Extract the [x, y] coordinate from the center of the cell holding the provided text.  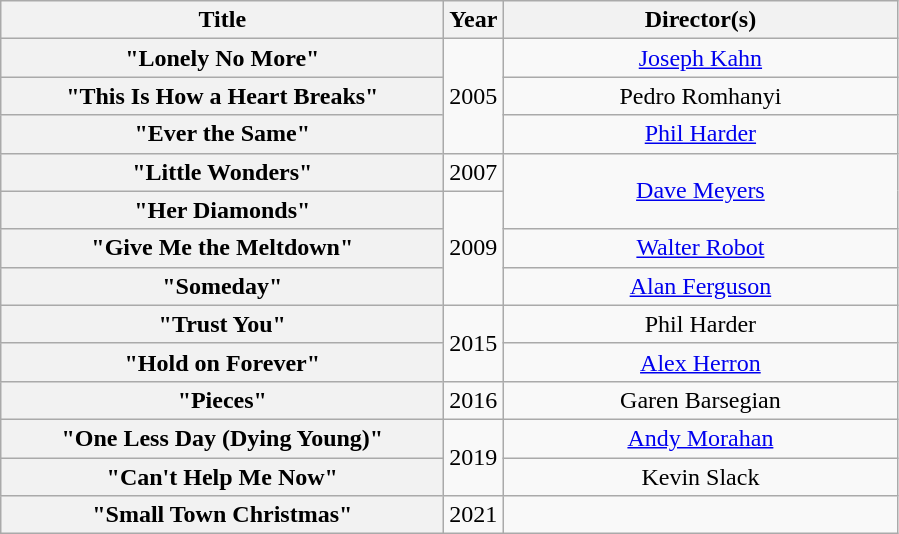
2005 [474, 96]
"This Is How a Heart Breaks" [222, 96]
"Someday" [222, 286]
2015 [474, 343]
2019 [474, 457]
"Ever the Same" [222, 134]
Joseph Kahn [700, 58]
"Give Me the Meltdown" [222, 248]
"Hold on Forever" [222, 362]
Walter Robot [700, 248]
Director(s) [700, 20]
Pedro Romhanyi [700, 96]
Year [474, 20]
2007 [474, 172]
"Can't Help Me Now" [222, 477]
2016 [474, 400]
2009 [474, 248]
"Pieces" [222, 400]
"Little Wonders" [222, 172]
"Lonely No More" [222, 58]
Alex Herron [700, 362]
Title [222, 20]
"Her Diamonds" [222, 210]
"Small Town Christmas" [222, 515]
"One Less Day (Dying Young)" [222, 438]
Alan Ferguson [700, 286]
"Trust You" [222, 324]
Dave Meyers [700, 191]
Andy Morahan [700, 438]
Garen Barsegian [700, 400]
Kevin Slack [700, 477]
2021 [474, 515]
